Capture the cell that displays the provided text and extract its [X, Y] central coordinate. 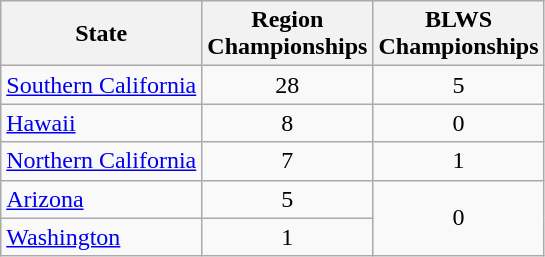
Arizona [102, 199]
Hawaii [102, 123]
Northern California [102, 161]
Southern California [102, 85]
BLWSChampionships [458, 34]
7 [288, 161]
8 [288, 123]
RegionChampionships [288, 34]
State [102, 34]
28 [288, 85]
Washington [102, 237]
